For the text-containing cell, return its midpoint in [X, Y] coordinate format. 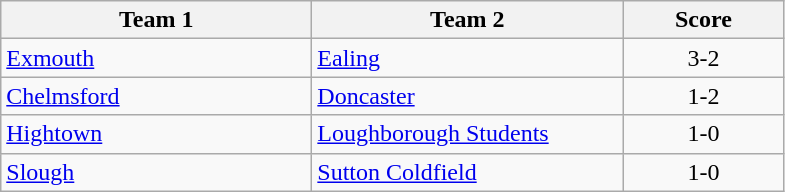
Hightown [156, 134]
Sutton Coldfield [468, 172]
Exmouth [156, 58]
Score [704, 20]
Ealing [468, 58]
Loughborough Students [468, 134]
Chelmsford [156, 96]
Doncaster [468, 96]
Team 2 [468, 20]
Slough [156, 172]
Team 1 [156, 20]
1-2 [704, 96]
3-2 [704, 58]
